Search for the cell housing the specified text and yield its (x, y) center coordinate. 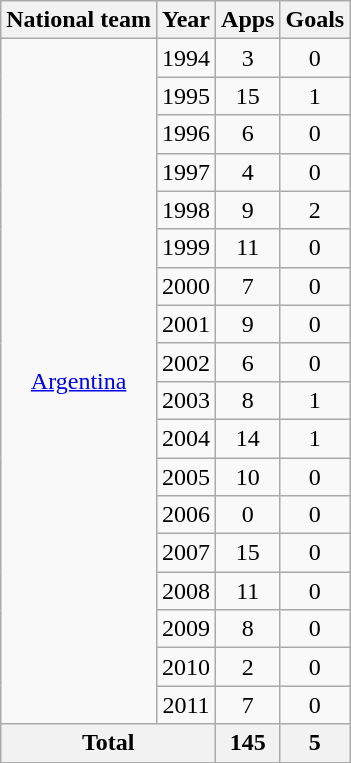
2005 (186, 477)
10 (248, 477)
2001 (186, 324)
1999 (186, 248)
Total (108, 743)
Argentina (79, 382)
1995 (186, 96)
Year (186, 20)
4 (248, 172)
2008 (186, 591)
1994 (186, 58)
2011 (186, 705)
2010 (186, 667)
Apps (248, 20)
2002 (186, 362)
1998 (186, 210)
2000 (186, 286)
1997 (186, 172)
Goals (315, 20)
2004 (186, 438)
3 (248, 58)
2007 (186, 553)
145 (248, 743)
2003 (186, 400)
2009 (186, 629)
2006 (186, 515)
National team (79, 20)
14 (248, 438)
1996 (186, 134)
5 (315, 743)
